Locate the cell with the specified text and output its (x, y) center coordinate. 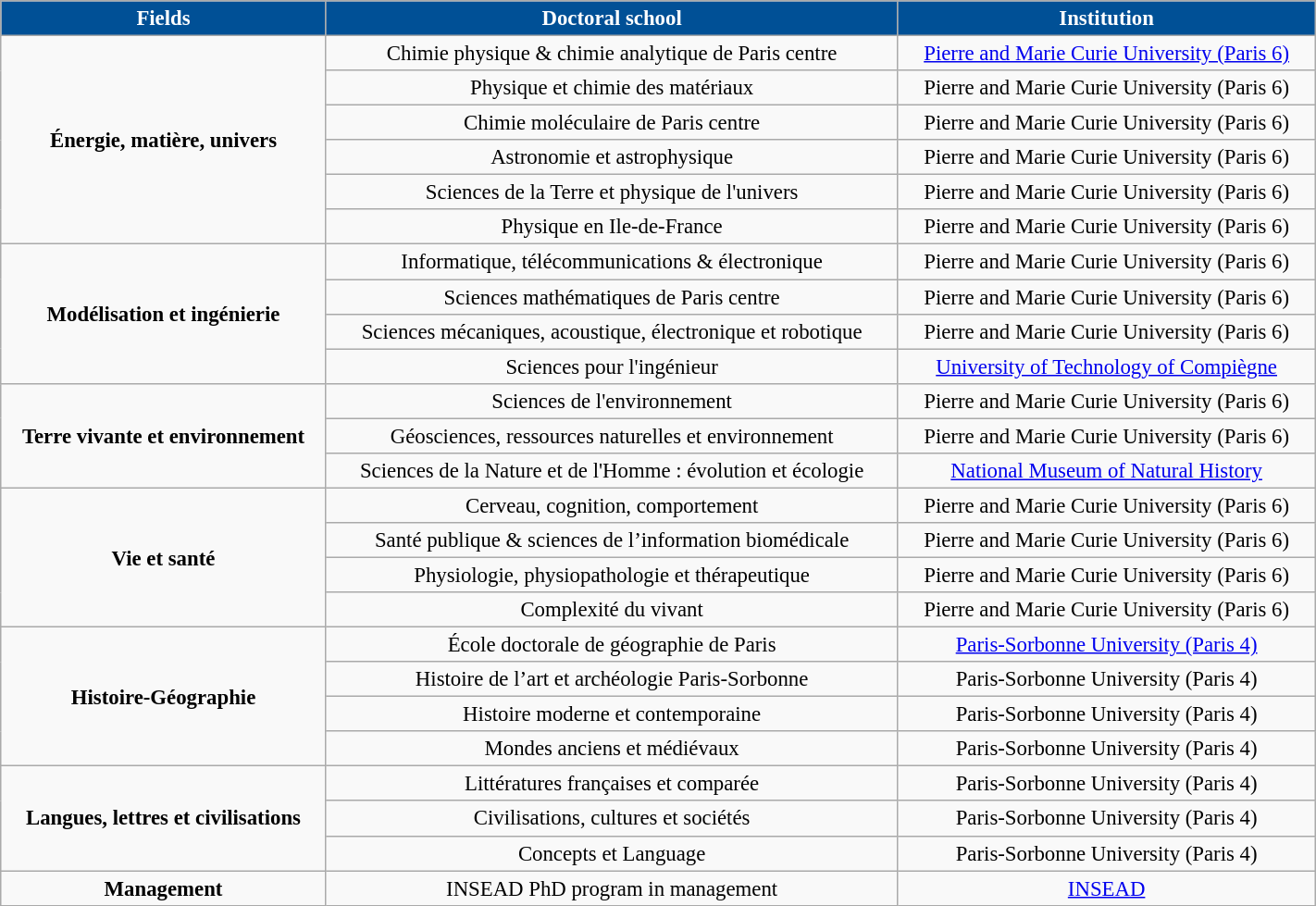
National Museum of Natural History (1107, 471)
Sciences de la Nature et de l'Homme : évolution et écologie (612, 471)
Sciences de l'environnement (612, 401)
Institution (1107, 19)
École doctorale de géographie de Paris (612, 645)
Vie et santé (163, 557)
INSEAD PhD program in management (612, 888)
Histoire de l’art et archéologie Paris-Sorbonne (612, 679)
Géosciences, ressources naturelles et environnement (612, 436)
Histoire moderne et contemporaine (612, 714)
Sciences mathématiques de Paris centre (612, 297)
Physique et chimie des matériaux (612, 88)
Informatique, télécommunications & électronique (612, 262)
Modélisation et ingénierie (163, 314)
Physiologie, physiopathologie et thérapeutique (612, 575)
Civilisations, cultures et sociétés (612, 819)
Sciences mécaniques, acoustique, électronique et robotique (612, 331)
Terre vivante et environnement (163, 435)
Management (163, 888)
Fields (163, 19)
Mondes anciens et médiévaux (612, 749)
Énergie, matière, univers (163, 141)
Chimie moléculaire de Paris centre (612, 123)
Doctoral school (612, 19)
Histoire-Géographie (163, 697)
INSEAD (1107, 888)
Physique en Ile-de-France (612, 227)
Santé publique & sciences de l’information biomédicale (612, 540)
Complexité du vivant (612, 610)
Cerveau, cognition, comportement (612, 505)
Chimie physique & chimie analytique de Paris centre (612, 54)
Concepts et Language (612, 853)
Sciences pour l'ingénieur (612, 366)
Sciences de la Terre et physique de l'univers (612, 192)
Littératures françaises et comparée (612, 784)
Astronomie et astrophysique (612, 157)
University of Technology of Compiègne (1107, 366)
Langues, lettres et civilisations (163, 818)
